Identify which cell holds the provided text, then report its [x, y] central coordinate. 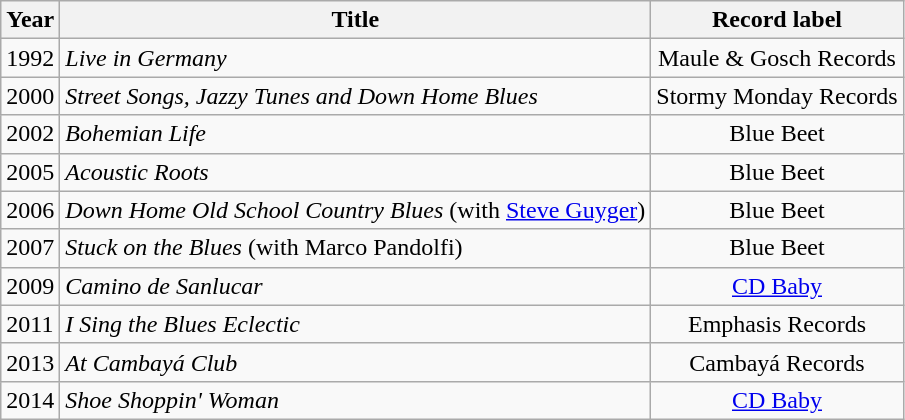
Camino de Sanlucar [356, 286]
Cambayá Records [777, 362]
At Cambayá Club [356, 362]
Acoustic Roots [356, 172]
Down Home Old School Country Blues (with Steve Guyger) [356, 210]
2000 [30, 96]
Title [356, 20]
I Sing the Blues Eclectic [356, 324]
Emphasis Records [777, 324]
2009 [30, 286]
2006 [30, 210]
Stormy Monday Records [777, 96]
2011 [30, 324]
Record label [777, 20]
Maule & Gosch Records [777, 58]
2005 [30, 172]
Bohemian Life [356, 134]
Year [30, 20]
Stuck on the Blues (with Marco Pandolfi) [356, 248]
2013 [30, 362]
Street Songs, Jazzy Tunes and Down Home Blues [356, 96]
2014 [30, 400]
Live in Germany [356, 58]
2007 [30, 248]
2002 [30, 134]
1992 [30, 58]
Shoe Shoppin' Woman [356, 400]
